From the cell containing the given text, extract its center point as (X, Y) coordinate. 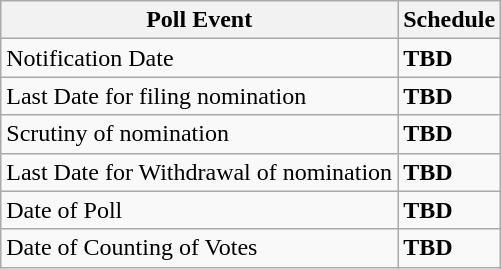
Last Date for filing nomination (200, 96)
Notification Date (200, 58)
Poll Event (200, 20)
Schedule (450, 20)
Date of Counting of Votes (200, 248)
Date of Poll (200, 210)
Last Date for Withdrawal of nomination (200, 172)
Scrutiny of nomination (200, 134)
